Extract the [x, y] coordinate from the center of the cell holding the provided text.  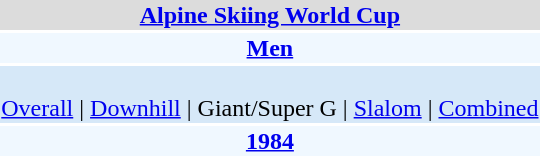
1984 [270, 141]
Alpine Skiing World Cup [270, 15]
Men [270, 48]
Overall | Downhill | Giant/Super G | Slalom | Combined [270, 94]
